Capture the cell that displays the provided text and extract its [x, y] central coordinate. 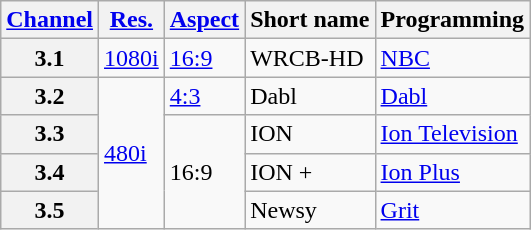
4:3 [204, 96]
Ion Plus [452, 172]
Short name [310, 20]
Ion Television [452, 134]
Res. [132, 20]
Newsy [310, 210]
ION + [310, 172]
Programming [452, 20]
Channel [50, 20]
Aspect [204, 20]
3.1 [50, 58]
Grit [452, 210]
3.4 [50, 172]
ION [310, 134]
1080i [132, 58]
WRCB-HD [310, 58]
480i [132, 153]
3.5 [50, 210]
3.2 [50, 96]
3.3 [50, 134]
NBC [452, 58]
